Return [X, Y] of the center of cell containing provided text 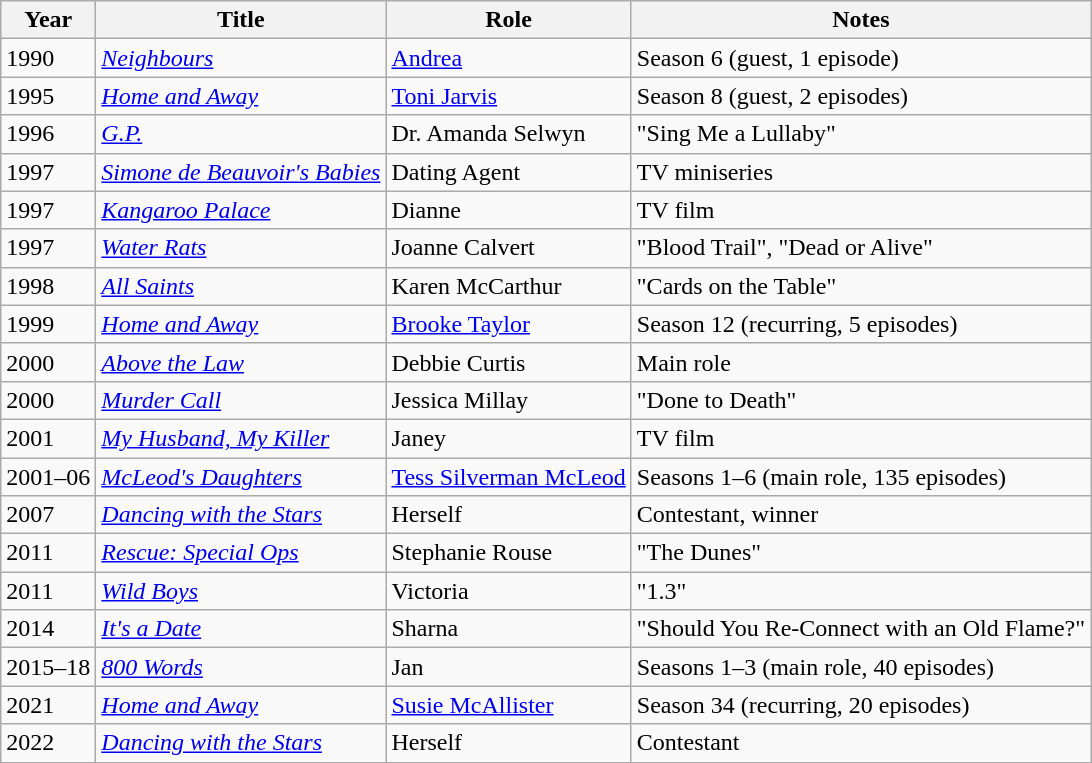
"Sing Me a Lullaby" [860, 134]
Contestant [860, 743]
Susie McAllister [508, 705]
Above the Law [241, 362]
Andrea [508, 58]
Murder Call [241, 400]
All Saints [241, 286]
2001–06 [48, 477]
Rescue: Special Ops [241, 553]
1996 [48, 134]
Dating Agent [508, 172]
G.P. [241, 134]
Season 12 (recurring, 5 episodes) [860, 324]
Toni Jarvis [508, 96]
"Should You Re-Connect with an Old Flame?" [860, 629]
Joanne Calvert [508, 248]
Kangaroo Palace [241, 210]
Victoria [508, 591]
2022 [48, 743]
Title [241, 20]
Year [48, 20]
800 Words [241, 667]
Neighbours [241, 58]
"Done to Death" [860, 400]
Janey [508, 438]
Dr. Amanda Selwyn [508, 134]
Season 8 (guest, 2 episodes) [860, 96]
"1.3" [860, 591]
1999 [48, 324]
Wild Boys [241, 591]
Notes [860, 20]
Karen McCarthur [508, 286]
1990 [48, 58]
Water Rats [241, 248]
1995 [48, 96]
Stephanie Rouse [508, 553]
2015–18 [48, 667]
Jessica Millay [508, 400]
Jan [508, 667]
Simone de Beauvoir's Babies [241, 172]
It's a Date [241, 629]
2021 [48, 705]
TV miniseries [860, 172]
Season 6 (guest, 1 episode) [860, 58]
Sharna [508, 629]
2007 [48, 515]
"The Dunes" [860, 553]
My Husband, My Killer [241, 438]
Seasons 1–3 (main role, 40 episodes) [860, 667]
Tess Silverman McLeod [508, 477]
Dianne [508, 210]
2001 [48, 438]
1998 [48, 286]
Contestant, winner [860, 515]
Role [508, 20]
"Blood Trail", "Dead or Alive" [860, 248]
"Cards on the Table" [860, 286]
Brooke Taylor [508, 324]
Seasons 1–6 (main role, 135 episodes) [860, 477]
McLeod's Daughters [241, 477]
Season 34 (recurring, 20 episodes) [860, 705]
Debbie Curtis [508, 362]
2014 [48, 629]
Main role [860, 362]
